Return (x, y) of the center of cell containing provided text 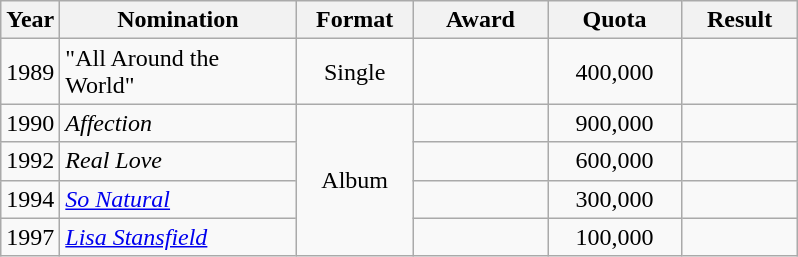
Album (355, 180)
1990 (30, 123)
1994 (30, 199)
1997 (30, 237)
Real Love (178, 161)
Single (355, 72)
Format (355, 20)
400,000 (615, 72)
Affection (178, 123)
1992 (30, 161)
1989 (30, 72)
Nomination (178, 20)
"All Around the World" (178, 72)
Quota (615, 20)
900,000 (615, 123)
So Natural (178, 199)
600,000 (615, 161)
Result (740, 20)
100,000 (615, 237)
300,000 (615, 199)
Year (30, 20)
Lisa Stansfield (178, 237)
Award (480, 20)
